Pinpoint the cell where the given text exists, returning its (x, y) midpoint coordinate. 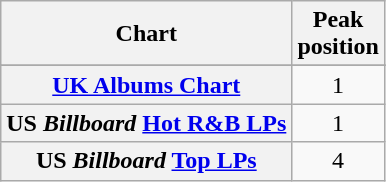
Chart (146, 34)
US Billboard Hot R&B LPs (146, 123)
UK Albums Chart (146, 85)
Peak position (338, 34)
US Billboard Top LPs (146, 161)
4 (338, 161)
